Find where the given text appears and provide that cell's center as (X, Y) coordinate. 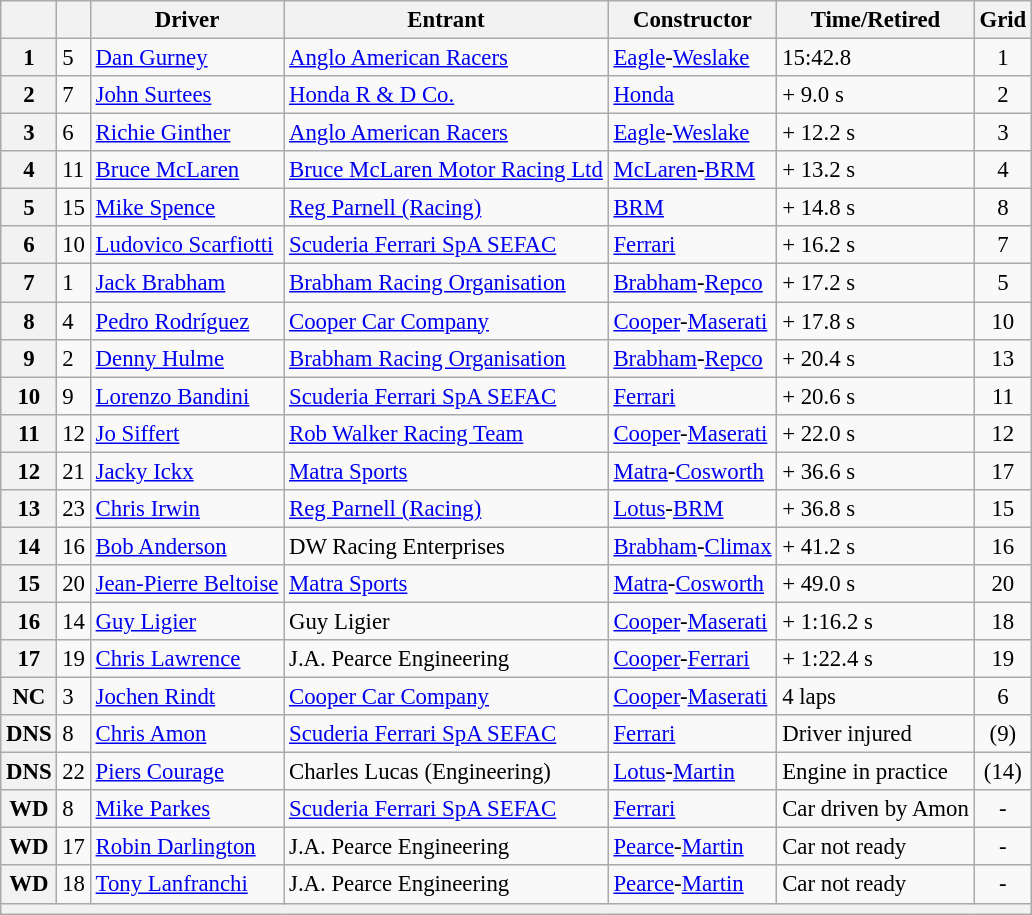
Driver injured (876, 734)
Entrant (446, 20)
+ 17.2 s (876, 283)
+ 17.8 s (876, 321)
Jack Brabham (186, 283)
DW Racing Enterprises (446, 546)
+ 16.2 s (876, 245)
Ludovico Scarfiotti (186, 245)
Bruce McLaren Motor Racing Ltd (446, 170)
Time/Retired (876, 20)
+ 13.2 s (876, 170)
Tony Lanfranchi (186, 885)
Denny Hulme (186, 358)
+ 20.6 s (876, 396)
+ 36.6 s (876, 471)
Rob Walker Racing Team (446, 433)
John Surtees (186, 95)
Richie Ginther (186, 133)
Car driven by Amon (876, 809)
15:42.8 (876, 58)
NC (29, 697)
Jochen Rindt (186, 697)
Jo Siffert (186, 433)
Bruce McLaren (186, 170)
Chris Irwin (186, 509)
Honda R & D Co. (446, 95)
Constructor (692, 20)
(14) (1002, 772)
22 (74, 772)
Dan Gurney (186, 58)
+ 1:22.4 s (876, 659)
(9) (1002, 734)
Lotus-BRM (692, 509)
+ 22.0 s (876, 433)
Brabham-Climax (692, 546)
Jacky Ickx (186, 471)
BRM (692, 208)
21 (74, 471)
+ 1:16.2 s (876, 621)
+ 14.8 s (876, 208)
Honda (692, 95)
Piers Courage (186, 772)
Cooper-Ferrari (692, 659)
4 laps (876, 697)
Lotus-Martin (692, 772)
Lorenzo Bandini (186, 396)
Driver (186, 20)
Jean-Pierre Beltoise (186, 584)
Mike Parkes (186, 809)
Grid (1002, 20)
23 (74, 509)
Bob Anderson (186, 546)
+ 12.2 s (876, 133)
Mike Spence (186, 208)
Chris Amon (186, 734)
+ 36.8 s (876, 509)
McLaren-BRM (692, 170)
Engine in practice (876, 772)
Pedro Rodríguez (186, 321)
+ 20.4 s (876, 358)
Robin Darlington (186, 847)
Charles Lucas (Engineering) (446, 772)
Chris Lawrence (186, 659)
+ 9.0 s (876, 95)
+ 41.2 s (876, 546)
+ 49.0 s (876, 584)
